From the cell containing the given text, extract its center point as [X, Y] coordinate. 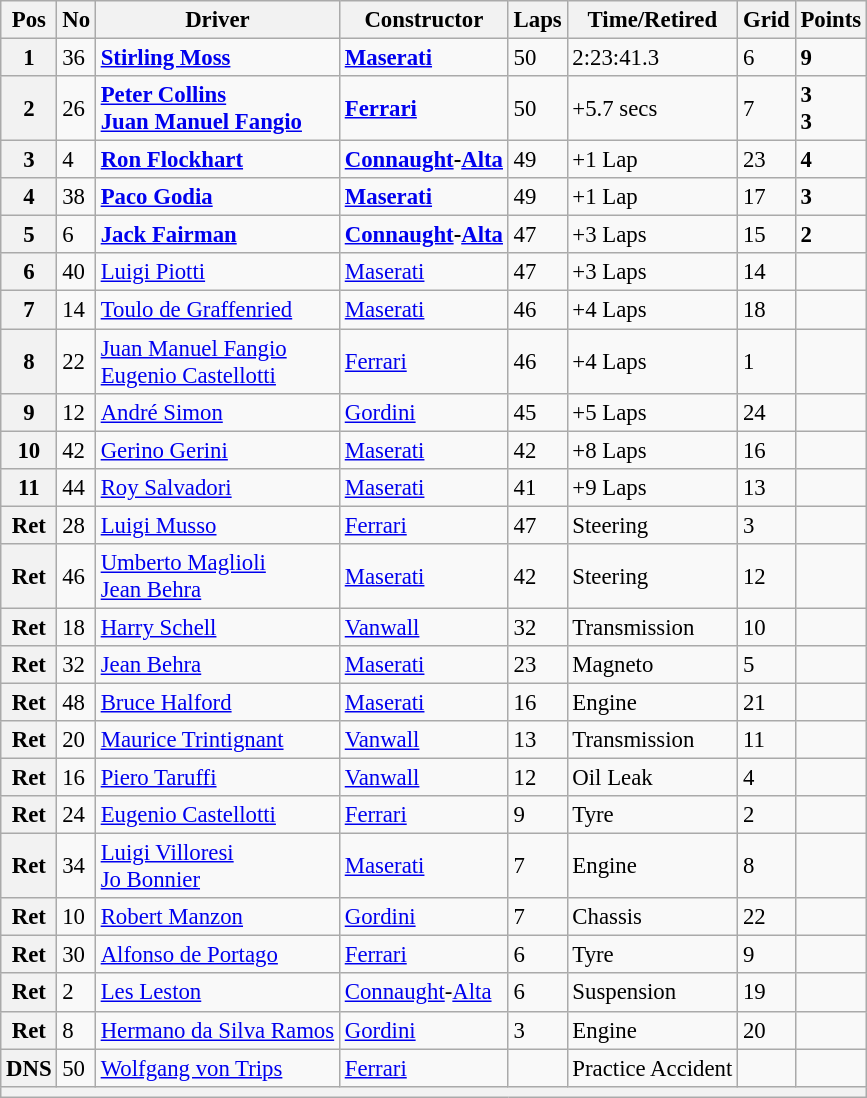
Maurice Trintignant [217, 740]
Luigi Villoresi Jo Bonnier [217, 866]
Luigi Piotti [217, 273]
26 [76, 108]
40 [76, 273]
Robert Manzon [217, 917]
Constructor [424, 20]
34 [76, 866]
+5 Laps [652, 412]
Points [830, 20]
Ron Flockhart [217, 160]
Toulo de Graffenried [217, 310]
17 [766, 197]
41 [538, 487]
Magneto [652, 665]
DNS [29, 1068]
+8 Laps [652, 450]
Practice Accident [652, 1068]
Jack Fairman [217, 235]
Alfonso de Portago [217, 955]
Piero Taruffi [217, 778]
Umberto Maglioli Jean Behra [217, 576]
Harry Schell [217, 627]
Driver [217, 20]
Eugenio Castellotti [217, 815]
Jean Behra [217, 665]
Grid [766, 20]
15 [766, 235]
Pos [29, 20]
Hermano da Silva Ramos [217, 1030]
48 [76, 702]
Wolfgang von Trips [217, 1068]
44 [76, 487]
36 [76, 58]
30 [76, 955]
Time/Retired [652, 20]
Gerino Gerini [217, 450]
2:23:41.3 [652, 58]
Oil Leak [652, 778]
Peter Collins Juan Manuel Fangio [217, 108]
Laps [538, 20]
Roy Salvadori [217, 487]
Les Leston [217, 993]
19 [766, 993]
+5.7 secs [652, 108]
Luigi Musso [217, 525]
+9 Laps [652, 487]
33 [830, 108]
Chassis [652, 917]
45 [538, 412]
Paco Godia [217, 197]
38 [76, 197]
André Simon [217, 412]
28 [76, 525]
Juan Manuel Fangio Eugenio Castellotti [217, 362]
No [76, 20]
Bruce Halford [217, 702]
Stirling Moss [217, 58]
21 [766, 702]
Suspension [652, 993]
